Detect which cell encompasses the target text, then output its (X, Y) center coordinate. 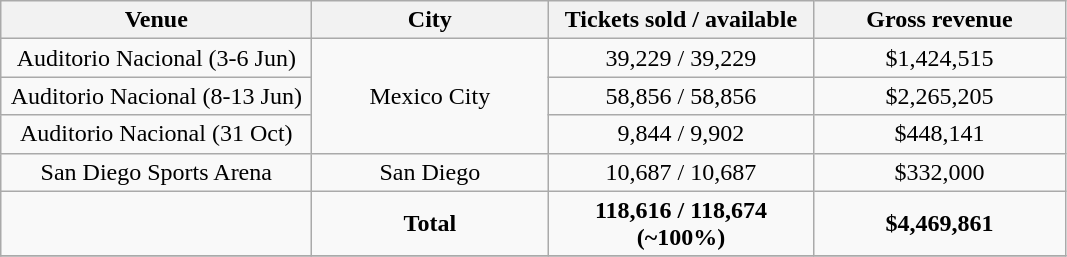
$4,469,861 (940, 224)
Auditorio Nacional (31 Oct) (156, 134)
$2,265,205 (940, 96)
Venue (156, 20)
Tickets sold / available (681, 20)
118,616 / 118,674 (~100%) (681, 224)
39,229 / 39,229 (681, 58)
San Diego (430, 172)
58,856 / 58,856 (681, 96)
$1,424,515 (940, 58)
9,844 / 9,902 (681, 134)
Gross revenue (940, 20)
Auditorio Nacional (8-13 Jun) (156, 96)
$448,141 (940, 134)
10,687 / 10,687 (681, 172)
City (430, 20)
Auditorio Nacional (3-6 Jun) (156, 58)
Mexico City (430, 96)
Total (430, 224)
$332,000 (940, 172)
San Diego Sports Arena (156, 172)
